Return the [x, y] coordinate for the center point of the cell that contains the specified text.  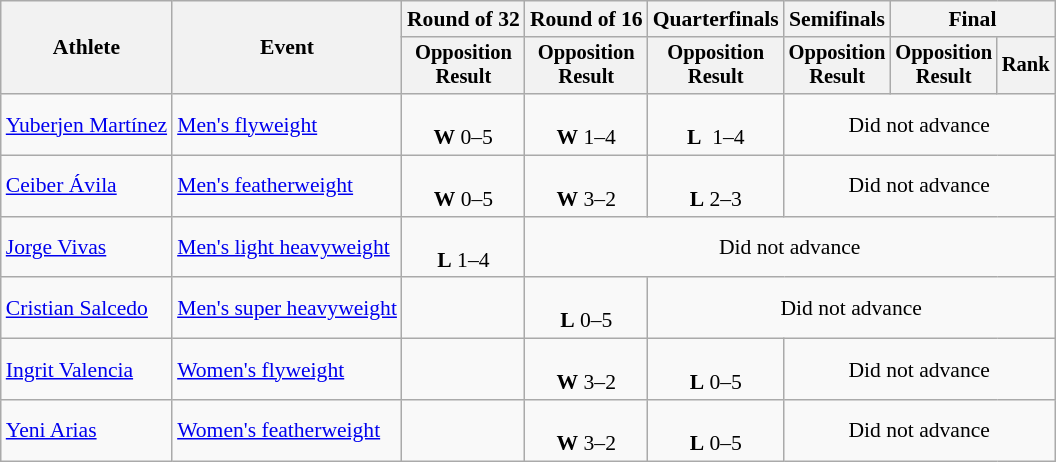
Round of 32 [464, 19]
Yuberjen Martínez [86, 124]
Event [287, 48]
Cristian Salcedo [86, 308]
Women's featherweight [287, 430]
Ingrit Valencia [86, 370]
Round of 16 [586, 19]
Athlete [86, 48]
L 2–3 [716, 186]
Men's flyweight [287, 124]
Rank [1026, 66]
Women's flyweight [287, 370]
Men's featherweight [287, 186]
Men's super heavyweight [287, 308]
Jorge Vivas [86, 248]
Final [972, 19]
W 1–4 [586, 124]
Ceiber Ávila [86, 186]
Quarterfinals [716, 19]
Semifinals [838, 19]
Men's light heavyweight [287, 248]
Yeni Arias [86, 430]
